Locate the cell with the specified text and output its [x, y] center coordinate. 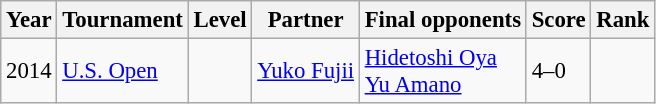
Tournament [122, 20]
Score [558, 20]
Year [29, 20]
2014 [29, 72]
Yuko Fujii [306, 72]
Level [220, 20]
Hidetoshi OyaYu Amano [442, 72]
Partner [306, 20]
4–0 [558, 72]
U.S. Open [122, 72]
Rank [623, 20]
Final opponents [442, 20]
